Return the [x, y] coordinate for the center point of the cell that contains the specified text.  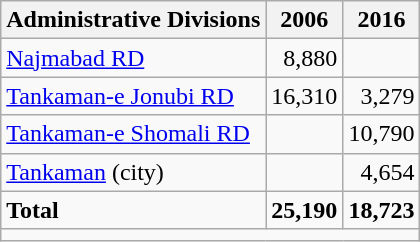
8,880 [304, 58]
2006 [304, 20]
Najmabad RD [134, 58]
4,654 [382, 172]
16,310 [304, 96]
Tankaman-e Jonubi RD [134, 96]
Tankaman-e Shomali RD [134, 134]
3,279 [382, 96]
2016 [382, 20]
25,190 [304, 210]
18,723 [382, 210]
Total [134, 210]
10,790 [382, 134]
Tankaman (city) [134, 172]
Administrative Divisions [134, 20]
